Detect which cell encompasses the target text, then output its (X, Y) center coordinate. 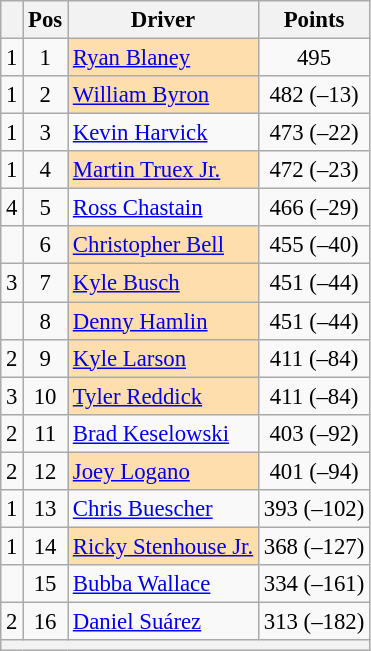
8 (46, 321)
10 (46, 396)
Kevin Harvick (164, 133)
7 (46, 283)
16 (46, 621)
Joey Logano (164, 471)
14 (46, 546)
482 (–13) (314, 95)
6 (46, 245)
455 (–40) (314, 245)
11 (46, 433)
Driver (164, 20)
393 (–102) (314, 509)
495 (314, 58)
Daniel Suárez (164, 621)
Denny Hamlin (164, 321)
Ricky Stenhouse Jr. (164, 546)
313 (–182) (314, 621)
5 (46, 208)
401 (–94) (314, 471)
Ryan Blaney (164, 58)
334 (–161) (314, 584)
368 (–127) (314, 546)
Kyle Busch (164, 283)
12 (46, 471)
473 (–22) (314, 133)
Christopher Bell (164, 245)
Chris Buescher (164, 509)
Martin Truex Jr. (164, 170)
William Byron (164, 95)
Pos (46, 20)
13 (46, 509)
15 (46, 584)
Kyle Larson (164, 358)
466 (–29) (314, 208)
Bubba Wallace (164, 584)
Ross Chastain (164, 208)
Brad Keselowski (164, 433)
472 (–23) (314, 170)
Points (314, 20)
9 (46, 358)
Tyler Reddick (164, 396)
403 (–92) (314, 433)
